For the text-containing cell, return its midpoint in (x, y) coordinate format. 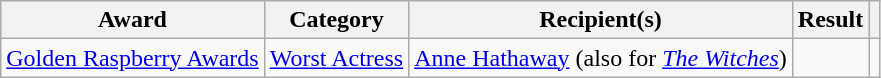
Worst Actress (336, 58)
Category (336, 20)
Golden Raspberry Awards (132, 58)
Recipient(s) (601, 20)
Award (132, 20)
Result (830, 20)
Anne Hathaway (also for The Witches) (601, 58)
